Provide the (X, Y) coordinate of the cell's center where the given text is located.  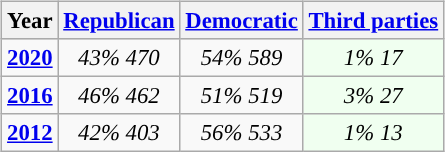
2016 (30, 96)
54% 589 (242, 58)
51% 519 (242, 96)
2020 (30, 58)
2012 (30, 133)
46% 462 (119, 96)
Third parties (373, 21)
1% 13 (373, 133)
3% 27 (373, 96)
Year (30, 21)
Republican (119, 21)
Democratic (242, 21)
43% 470 (119, 58)
42% 403 (119, 133)
56% 533 (242, 133)
1% 17 (373, 58)
